Detect which cell encompasses the target text, then output its [x, y] center coordinate. 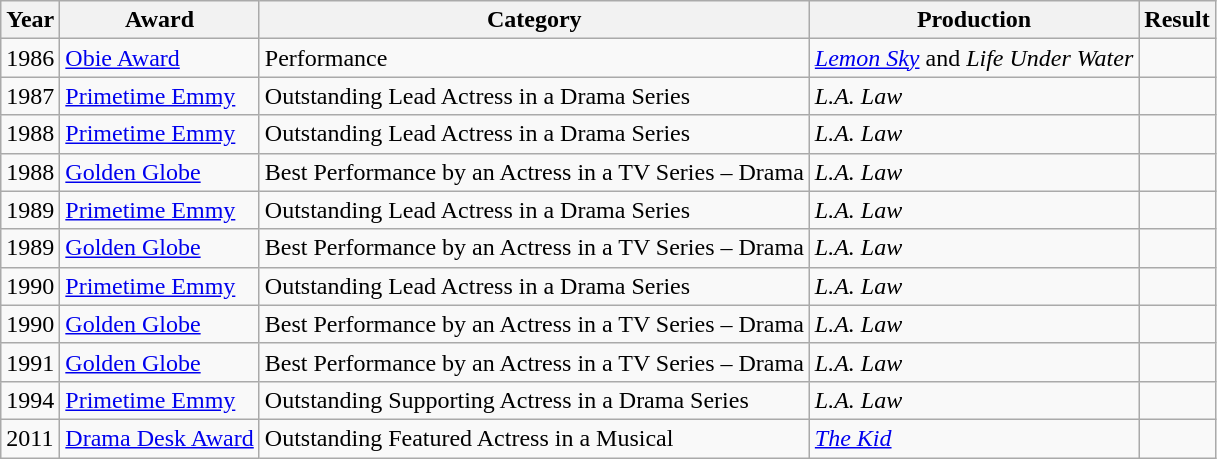
The Kid [974, 438]
Outstanding Featured Actress in a Musical [534, 438]
Obie Award [160, 58]
1986 [30, 58]
1987 [30, 96]
Lemon Sky and Life Under Water [974, 58]
1991 [30, 362]
Category [534, 20]
2011 [30, 438]
Result [1177, 20]
Outstanding Supporting Actress in a Drama Series [534, 400]
1994 [30, 400]
Year [30, 20]
Award [160, 20]
Drama Desk Award [160, 438]
Performance [534, 58]
Production [974, 20]
